Detect which cell encompasses the target text, then output its (x, y) center coordinate. 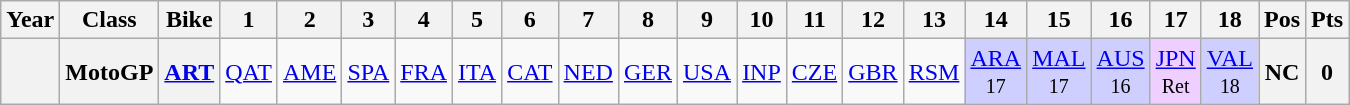
NC (1282, 72)
GER (648, 72)
INP (762, 72)
MAL17 (1059, 72)
18 (1230, 20)
7 (588, 20)
ART (190, 72)
10 (762, 20)
QAT (249, 72)
CZE (814, 72)
14 (996, 20)
Pts (1328, 20)
0 (1328, 72)
NED (588, 72)
Bike (190, 20)
8 (648, 20)
5 (478, 20)
AUS16 (1120, 72)
CAT (530, 72)
Pos (1282, 20)
12 (873, 20)
JPNRet (1176, 72)
3 (368, 20)
13 (934, 20)
FRA (424, 72)
Year (30, 20)
15 (1059, 20)
MotoGP (110, 72)
Class (110, 20)
ITA (478, 72)
AME (309, 72)
11 (814, 20)
SPA (368, 72)
USA (708, 72)
2 (309, 20)
GBR (873, 72)
ARA17 (996, 72)
16 (1120, 20)
9 (708, 20)
17 (1176, 20)
1 (249, 20)
RSM (934, 72)
VAL18 (1230, 72)
6 (530, 20)
4 (424, 20)
